Search for the cell housing the specified text and yield its [x, y] center coordinate. 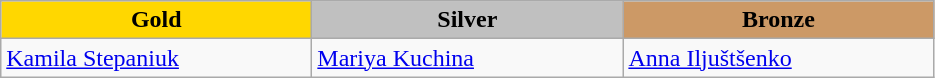
Anna Iljuštšenko [778, 58]
Kamila Stepaniuk [156, 58]
Bronze [778, 20]
Silver [468, 20]
Mariya Kuchina [468, 58]
Gold [156, 20]
